Return the (X, Y) coordinate for the center point of the cell that contains the specified text.  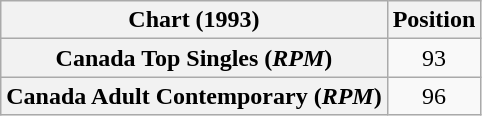
Chart (1993) (194, 20)
Position (434, 20)
96 (434, 96)
Canada Top Singles (RPM) (194, 58)
Canada Adult Contemporary (RPM) (194, 96)
93 (434, 58)
